Identify which cell holds the provided text, then report its (x, y) central coordinate. 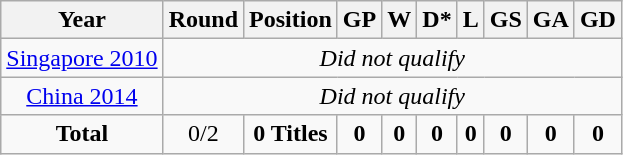
D* (437, 20)
GA (550, 20)
0 Titles (291, 134)
Singapore 2010 (82, 58)
Year (82, 20)
Position (291, 20)
GS (506, 20)
W (400, 20)
China 2014 (82, 96)
0/2 (203, 134)
Total (82, 134)
GP (359, 20)
Round (203, 20)
GD (598, 20)
L (470, 20)
